Return the (X, Y) coordinate for the center point of the cell that contains the specified text.  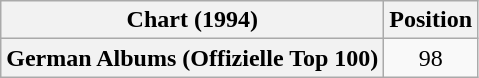
German Albums (Offizielle Top 100) (192, 58)
Chart (1994) (192, 20)
98 (431, 58)
Position (431, 20)
